For the text-containing cell, return its midpoint in (x, y) coordinate format. 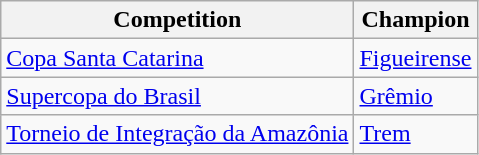
Copa Santa Catarina (178, 58)
Champion (416, 20)
Supercopa do Brasil (178, 96)
Torneio de Integração da Amazônia (178, 134)
Figueirense (416, 58)
Trem (416, 134)
Competition (178, 20)
Grêmio (416, 96)
